From the cell containing the given text, extract its center point as (x, y) coordinate. 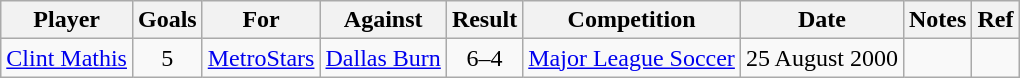
Notes (937, 20)
MetroStars (261, 58)
Player (67, 20)
6–4 (484, 58)
Against (383, 20)
25 August 2000 (822, 58)
For (261, 20)
Major League Soccer (632, 58)
5 (167, 58)
Ref (996, 20)
Competition (632, 20)
Dallas Burn (383, 58)
Result (484, 20)
Clint Mathis (67, 58)
Goals (167, 20)
Date (822, 20)
